Detect which cell encompasses the target text, then output its (x, y) center coordinate. 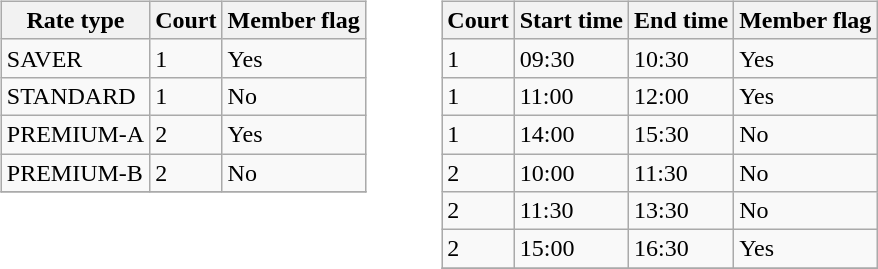
Start time (571, 20)
11:00 (571, 96)
14:00 (571, 134)
10:30 (682, 58)
15:00 (571, 249)
09:30 (571, 58)
12:00 (682, 96)
16:30 (682, 249)
PREMIUM-A (75, 134)
10:00 (571, 173)
Rate type (75, 20)
PREMIUM-B (75, 173)
13:30 (682, 211)
End time (682, 20)
SAVER (75, 58)
STANDARD (75, 96)
15:30 (682, 134)
